Capture the cell that displays the provided text and extract its [x, y] central coordinate. 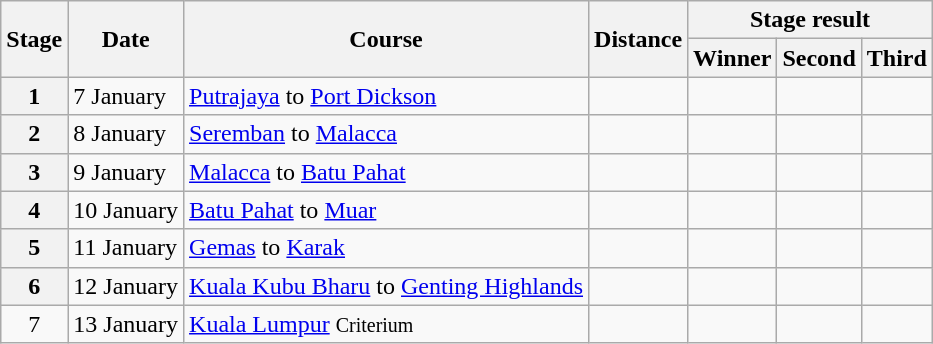
Stage [34, 39]
Date [126, 39]
13 January [126, 324]
Stage result [810, 20]
10 January [126, 210]
Putrajaya to Port Dickson [386, 96]
7 January [126, 96]
11 January [126, 248]
Second [819, 58]
Batu Pahat to Muar [386, 210]
1 [34, 96]
5 [34, 248]
9 January [126, 172]
Gemas to Karak [386, 248]
2 [34, 134]
Third [896, 58]
Kuala Lumpur Criterium [386, 324]
8 January [126, 134]
7 [34, 324]
Seremban to Malacca [386, 134]
12 January [126, 286]
Distance [638, 39]
3 [34, 172]
Winner [732, 58]
6 [34, 286]
Course [386, 39]
Kuala Kubu Bharu to Genting Highlands [386, 286]
Malacca to Batu Pahat [386, 172]
4 [34, 210]
